Extract the [x, y] coordinate from the center of the cell holding the provided text.  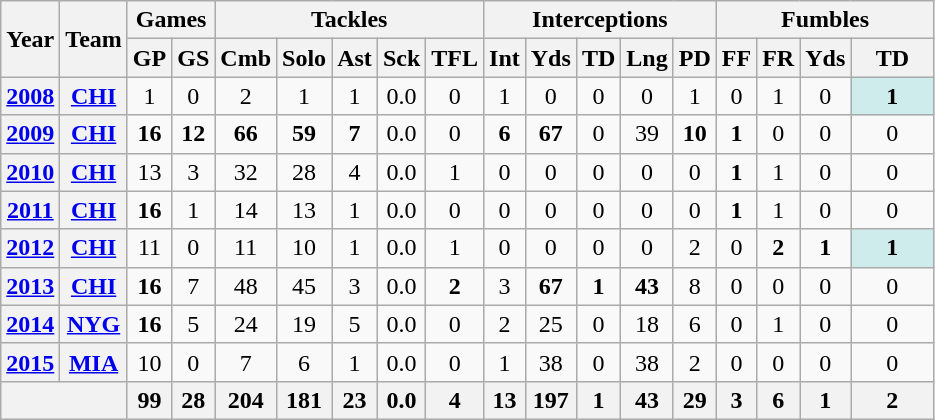
39 [647, 134]
Int [505, 58]
8 [694, 286]
PD [694, 58]
2010 [30, 172]
Games [170, 20]
Tackles [350, 20]
Fumbles [825, 20]
14 [246, 210]
MIA [94, 362]
GS [194, 58]
32 [246, 172]
18 [647, 324]
24 [246, 324]
Year [30, 39]
59 [304, 134]
TFL [455, 58]
Team [94, 39]
2014 [30, 324]
FR [778, 58]
GP [149, 58]
197 [550, 400]
181 [304, 400]
2013 [30, 286]
99 [149, 400]
25 [550, 324]
2011 [30, 210]
NYG [94, 324]
2009 [30, 134]
45 [304, 286]
12 [194, 134]
Interceptions [600, 20]
29 [694, 400]
48 [246, 286]
FF [736, 58]
Ast [355, 58]
19 [304, 324]
204 [246, 400]
2008 [30, 96]
2015 [30, 362]
Solo [304, 58]
23 [355, 400]
Lng [647, 58]
Cmb [246, 58]
66 [246, 134]
2012 [30, 248]
Sck [401, 58]
